Locate the cell with the specified text and output its (x, y) center coordinate. 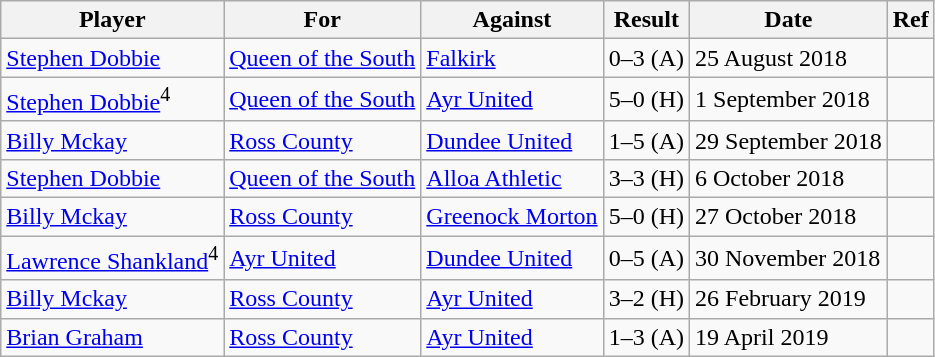
1 September 2018 (789, 100)
Falkirk (512, 58)
Result (646, 20)
27 October 2018 (789, 217)
19 April 2019 (789, 337)
29 September 2018 (789, 140)
Lawrence Shankland4 (112, 258)
0–5 (A) (646, 258)
3–2 (H) (646, 299)
Ref (910, 20)
Stephen Dobbie4 (112, 100)
6 October 2018 (789, 178)
26 February 2019 (789, 299)
Player (112, 20)
Date (789, 20)
25 August 2018 (789, 58)
30 November 2018 (789, 258)
For (322, 20)
Alloa Athletic (512, 178)
3–3 (H) (646, 178)
1–3 (A) (646, 337)
Against (512, 20)
0–3 (A) (646, 58)
Greenock Morton (512, 217)
Brian Graham (112, 337)
1–5 (A) (646, 140)
